Determine the [X, Y] coordinate at the center of the cell enclosing the given text.  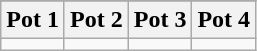
Pot 2 [96, 20]
Pot 1 [33, 20]
Pot 4 [224, 20]
Pot 3 [160, 20]
